Capture the cell that displays the provided text and extract its (x, y) central coordinate. 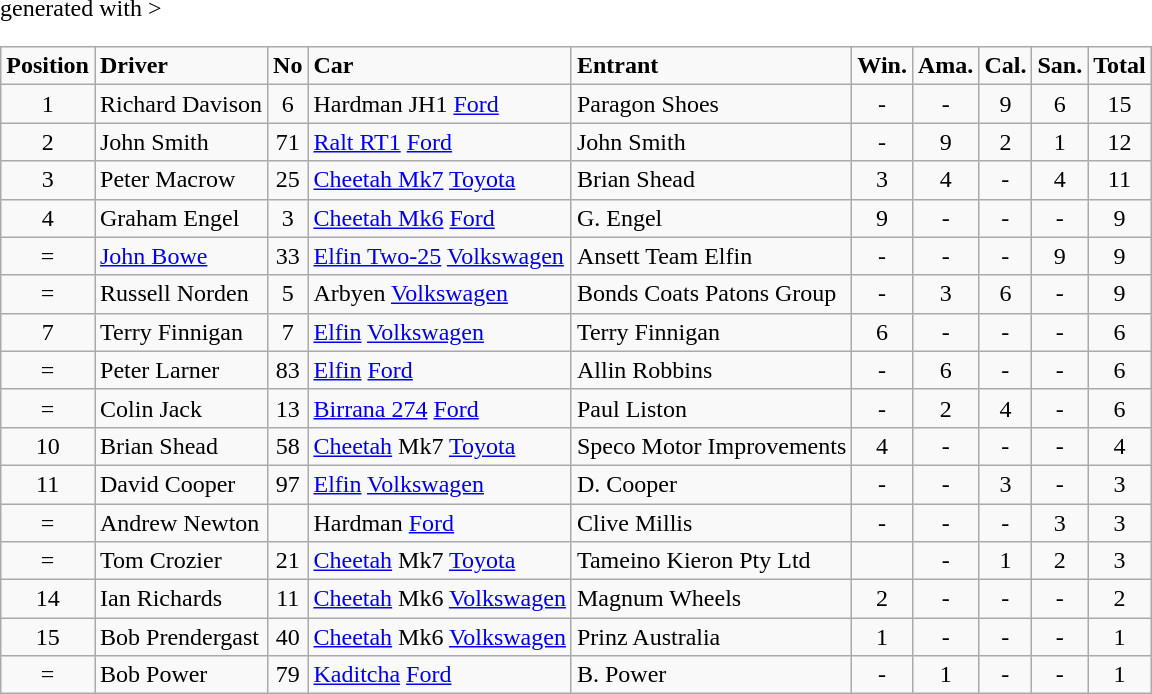
Entrant (711, 66)
Paragon Shoes (711, 104)
Birrana 274 Ford (440, 408)
San. (1060, 66)
Andrew Newton (180, 523)
No (288, 66)
Total (1120, 66)
Ralt RT1 Ford (440, 142)
Ian Richards (180, 599)
Cal. (1006, 66)
Arbyen Volkswagen (440, 294)
5 (288, 294)
10 (48, 446)
21 (288, 561)
Elfin Ford (440, 370)
40 (288, 637)
Position (48, 66)
Magnum Wheels (711, 599)
71 (288, 142)
Bonds Coats Patons Group (711, 294)
Tom Crozier (180, 561)
Tameino Kieron Pty Ltd (711, 561)
Win. (882, 66)
58 (288, 446)
83 (288, 370)
David Cooper (180, 484)
Peter Macrow (180, 180)
Kaditcha Ford (440, 675)
Colin Jack (180, 408)
13 (288, 408)
97 (288, 484)
Hardman JH1 Ford (440, 104)
Allin Robbins (711, 370)
Ama. (945, 66)
79 (288, 675)
14 (48, 599)
Paul Liston (711, 408)
25 (288, 180)
B. Power (711, 675)
Speco Motor Improvements (711, 446)
Bob Prendergast (180, 637)
John Bowe (180, 256)
Elfin Two-25 Volkswagen (440, 256)
33 (288, 256)
Prinz Australia (711, 637)
Car (440, 66)
Russell Norden (180, 294)
Hardman Ford (440, 523)
G. Engel (711, 218)
Peter Larner (180, 370)
Clive Millis (711, 523)
Ansett Team Elfin (711, 256)
Driver (180, 66)
Cheetah Mk6 Ford (440, 218)
Bob Power (180, 675)
Richard Davison (180, 104)
12 (1120, 142)
D. Cooper (711, 484)
Graham Engel (180, 218)
